Output the (x, y) coordinate of the center of the cell containing the given text.  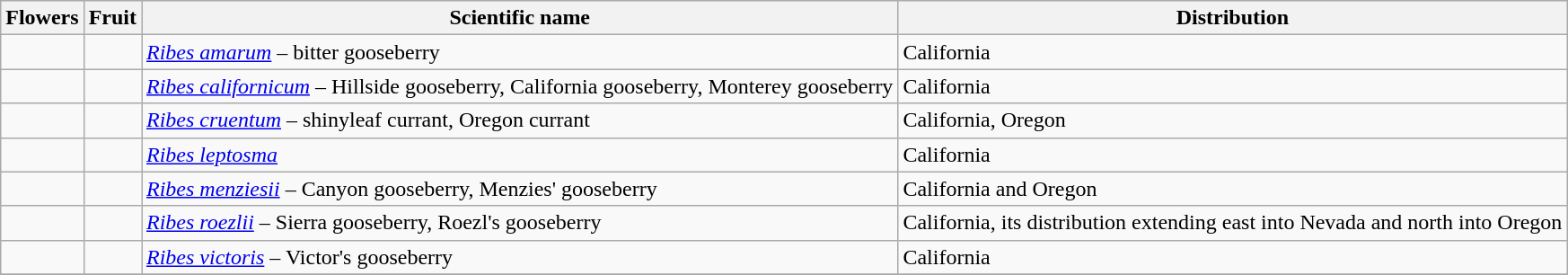
Flowers (42, 18)
California and Oregon (1232, 189)
California, its distribution extending east into Nevada and north into Oregon (1232, 223)
Fruit (112, 18)
California, Oregon (1232, 120)
Ribes leptosma (520, 155)
Ribes victoris – Victor's gooseberry (520, 257)
Ribes menziesii – Canyon gooseberry, Menzies' gooseberry (520, 189)
Ribes amarum – bitter gooseberry (520, 52)
Ribes cruentum – shinyleaf currant, Oregon currant (520, 120)
Ribes californicum – Hillside gooseberry, California gooseberry, Monterey gooseberry (520, 86)
Ribes roezlii – Sierra gooseberry, Roezl's gooseberry (520, 223)
Distribution (1232, 18)
Scientific name (520, 18)
